Provide the (x, y) coordinate of the cell's center where the given text is located.  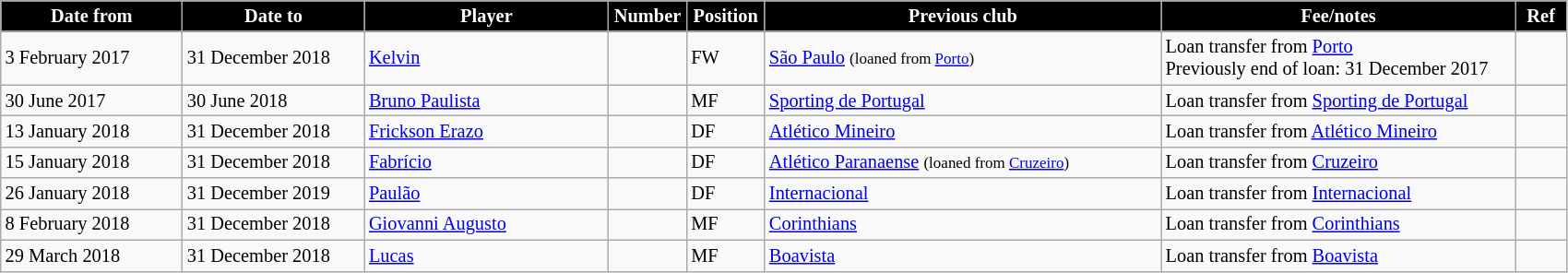
Previous club (963, 16)
Loan transfer from Atlético Mineiro (1339, 131)
Fee/notes (1339, 16)
Date to (273, 16)
Paulão (487, 194)
13 January 2018 (92, 131)
Bruno Paulista (487, 101)
15 January 2018 (92, 162)
31 December 2019 (273, 194)
8 February 2018 (92, 224)
Loan transfer from Corinthians (1339, 224)
FW (725, 58)
Ref (1540, 16)
Position (725, 16)
Loan transfer from Boavista (1339, 255)
Frickson Erazo (487, 131)
Atlético Mineiro (963, 131)
26 January 2018 (92, 194)
Loan transfer from Internacional (1339, 194)
Number (647, 16)
Date from (92, 16)
Player (487, 16)
Corinthians (963, 224)
Giovanni Augusto (487, 224)
Loan transfer from Sporting de Portugal (1339, 101)
29 March 2018 (92, 255)
3 February 2017 (92, 58)
Internacional (963, 194)
Boavista (963, 255)
Loan transfer from Cruzeiro (1339, 162)
Lucas (487, 255)
30 June 2018 (273, 101)
São Paulo (loaned from Porto) (963, 58)
30 June 2017 (92, 101)
Loan transfer from PortoPreviously end of loan: 31 December 2017 (1339, 58)
Kelvin (487, 58)
Sporting de Portugal (963, 101)
Atlético Paranaense (loaned from Cruzeiro) (963, 162)
Fabrício (487, 162)
